Extract the [X, Y] coordinate from the center of the cell holding the provided text.  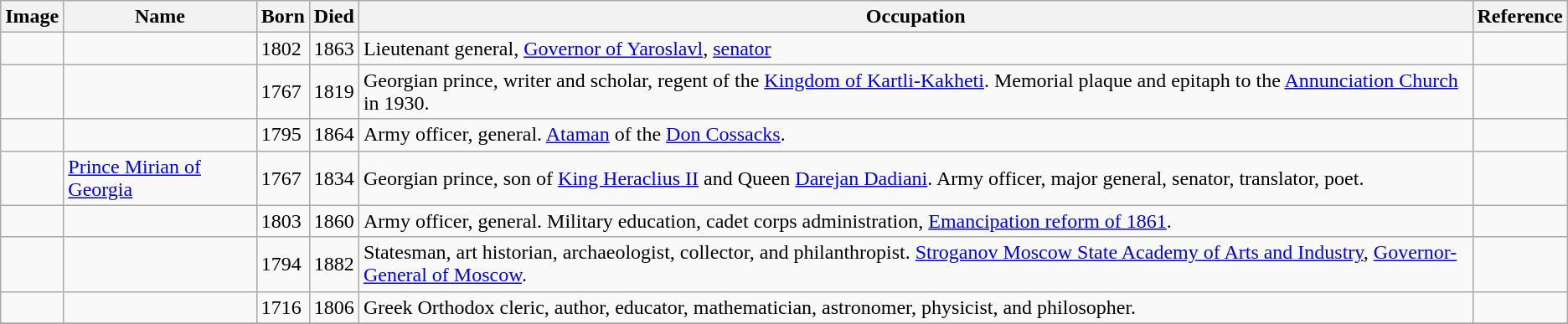
Lieutenant general, Governor of Yaroslavl, senator [916, 49]
1863 [333, 49]
Image [32, 17]
1882 [333, 265]
Georgian prince, writer and scholar, regent of the Kingdom of Kartli-Kakheti. Memorial plaque and epitaph to the Annunciation Church in 1930. [916, 92]
1803 [283, 221]
Georgian prince, son of King Heraclius II and Queen Darejan Dadiani. Army officer, major general, senator, translator, poet. [916, 177]
1860 [333, 221]
Name [160, 17]
1819 [333, 92]
1795 [283, 135]
Army officer, general. Military education, cadet corps administration, Emancipation reform of 1861. [916, 221]
1834 [333, 177]
Army officer, general. Ataman of the Don Cossacks. [916, 135]
Greek Orthodox cleric, author, educator, mathematician, astronomer, physicist, and philosopher. [916, 307]
1864 [333, 135]
1806 [333, 307]
Prince Mirian of Georgia [160, 177]
1802 [283, 49]
Born [283, 17]
Occupation [916, 17]
1794 [283, 265]
1716 [283, 307]
Died [333, 17]
Reference [1519, 17]
